Provide the (x, y) coordinate of the cell's center where the given text is located.  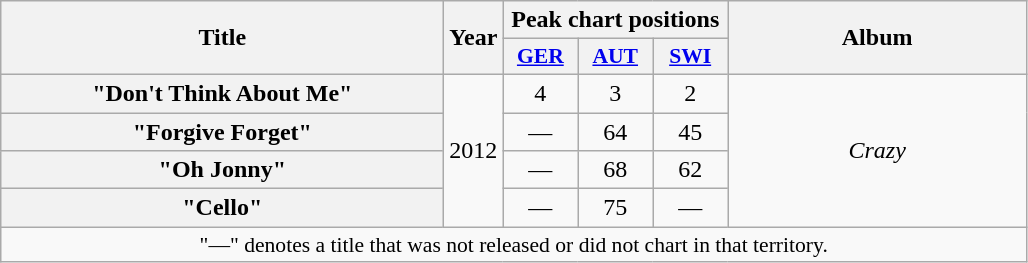
2012 (474, 150)
AUT (616, 57)
SWI (690, 57)
Album (878, 38)
64 (616, 131)
Year (474, 38)
Crazy (878, 150)
GER (540, 57)
4 (540, 93)
"Forgive Forget" (222, 131)
45 (690, 131)
"Don't Think About Me" (222, 93)
Title (222, 38)
3 (616, 93)
75 (616, 208)
68 (616, 170)
"Cello" (222, 208)
"Oh Jonny" (222, 170)
"—" denotes a title that was not released or did not chart in that territory. (514, 245)
62 (690, 170)
2 (690, 93)
Peak chart positions (616, 20)
